Extract the [X, Y] coordinate from the center of the cell holding the provided text.  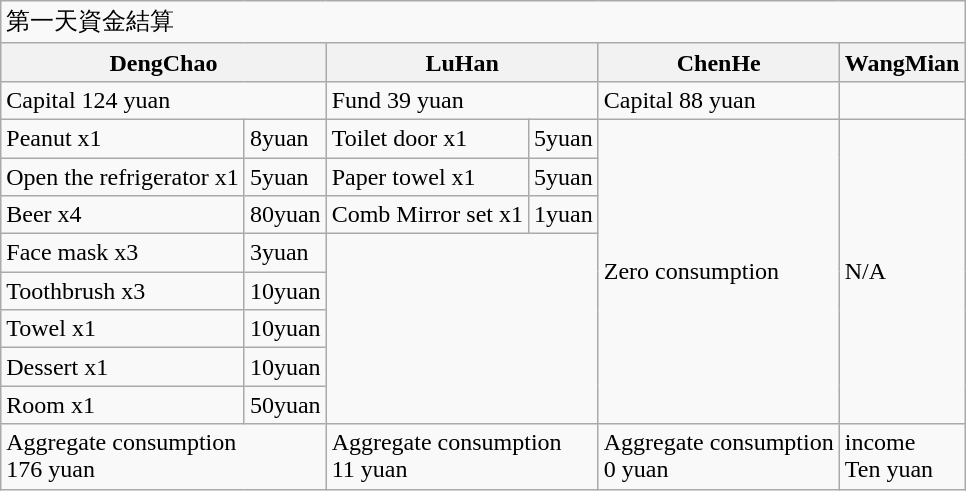
WangMian [902, 62]
Open the refrigerator x1 [123, 177]
Dessert x1 [123, 367]
Comb Mirror set x1 [427, 215]
N/A [902, 271]
50yuan [285, 405]
Peanut x1 [123, 138]
第一天資金結算 [483, 22]
Fund 39 yuan [462, 100]
80yuan [285, 215]
ChenHe [718, 62]
3yuan [285, 253]
Towel x1 [123, 329]
Zero consumption [718, 271]
incomeTen yuan [902, 456]
1yuan [563, 215]
LuHan [462, 62]
Toilet door x1 [427, 138]
Beer x4 [123, 215]
Capital 88 yuan [718, 100]
Toothbrush x3 [123, 291]
Capital 124 yuan [164, 100]
8yuan [285, 138]
DengChao [164, 62]
Room x1 [123, 405]
Aggregate consumption0 yuan [718, 456]
Aggregate consumption176 yuan [164, 456]
Aggregate consumption11 yuan [462, 456]
Face mask x3 [123, 253]
Paper towel x1 [427, 177]
